Capture the cell that displays the provided text and extract its (X, Y) central coordinate. 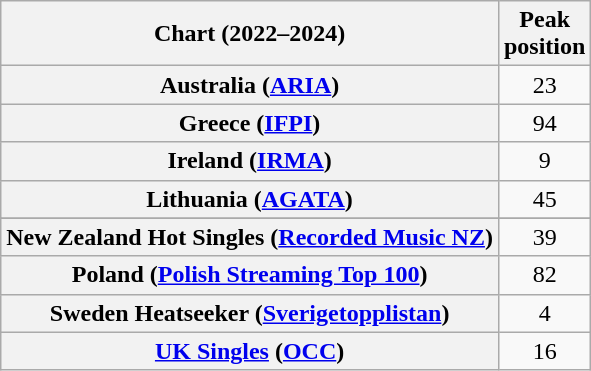
New Zealand Hot Singles (Recorded Music NZ) (250, 237)
23 (544, 85)
45 (544, 199)
9 (544, 161)
Peakposition (544, 34)
UK Singles (OCC) (250, 351)
Australia (ARIA) (250, 85)
16 (544, 351)
94 (544, 123)
Sweden Heatseeker (Sverigetopplistan) (250, 313)
Chart (2022–2024) (250, 34)
Ireland (IRMA) (250, 161)
Lithuania (AGATA) (250, 199)
Poland (Polish Streaming Top 100) (250, 275)
4 (544, 313)
Greece (IFPI) (250, 123)
82 (544, 275)
39 (544, 237)
